Pinpoint the cell where the given text exists, returning its (X, Y) midpoint coordinate. 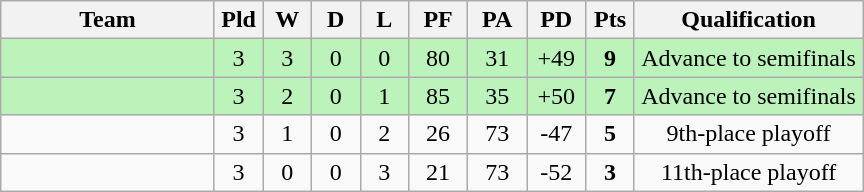
W (288, 20)
9 (610, 58)
11th-place playoff (748, 172)
Qualification (748, 20)
85 (438, 96)
+49 (556, 58)
+50 (556, 96)
26 (438, 134)
PD (556, 20)
-47 (556, 134)
Team (108, 20)
PA (498, 20)
35 (498, 96)
L (384, 20)
9th-place playoff (748, 134)
31 (498, 58)
-52 (556, 172)
D (336, 20)
80 (438, 58)
Pts (610, 20)
5 (610, 134)
21 (438, 172)
7 (610, 96)
Pld (238, 20)
PF (438, 20)
